Identify which cell holds the provided text, then report its (X, Y) central coordinate. 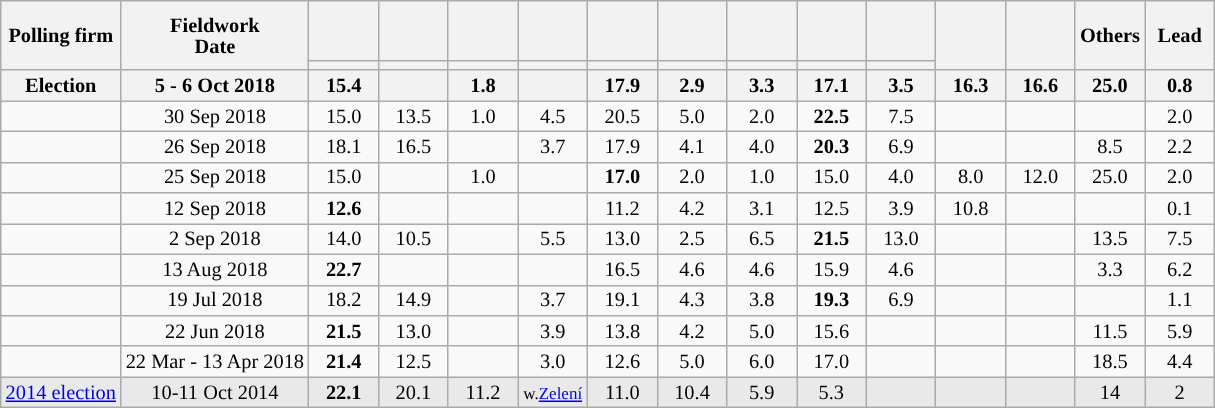
10.5 (414, 238)
4.1 (692, 146)
21.4 (344, 362)
15.4 (344, 86)
5.3 (831, 392)
8.5 (1110, 146)
13 Aug 2018 (215, 270)
3.0 (553, 362)
22 Jun 2018 (215, 330)
13.8 (623, 330)
25 Sep 2018 (215, 178)
16.3 (971, 86)
20.1 (414, 392)
Polling firm (61, 35)
6.2 (1180, 270)
0.8 (1180, 86)
22 Mar - 13 Apr 2018 (215, 362)
1.1 (1180, 300)
Election (61, 86)
2.9 (692, 86)
16.6 (1040, 86)
11.5 (1110, 330)
4.3 (692, 300)
2.5 (692, 238)
30 Sep 2018 (215, 116)
15.6 (831, 330)
w.Zelení (553, 392)
14.9 (414, 300)
14 (1110, 392)
2014 election (61, 392)
15.9 (831, 270)
6.0 (762, 362)
2 (1180, 392)
17.1 (831, 86)
18.5 (1110, 362)
3.8 (762, 300)
8.0 (971, 178)
4.4 (1180, 362)
12.0 (1040, 178)
Others (1110, 35)
20.5 (623, 116)
18.2 (344, 300)
5.5 (553, 238)
10.4 (692, 392)
2 Sep 2018 (215, 238)
14.0 (344, 238)
10-11 Oct 2014 (215, 392)
22.1 (344, 392)
FieldworkDate (215, 35)
19.3 (831, 300)
3.5 (901, 86)
10.8 (971, 208)
22.5 (831, 116)
19.1 (623, 300)
19 Jul 2018 (215, 300)
4.5 (553, 116)
1.8 (483, 86)
12 Sep 2018 (215, 208)
26 Sep 2018 (215, 146)
2.2 (1180, 146)
22.7 (344, 270)
3.1 (762, 208)
20.3 (831, 146)
0.1 (1180, 208)
18.1 (344, 146)
Lead (1180, 35)
6.5 (762, 238)
5 - 6 Oct 2018 (215, 86)
11.0 (623, 392)
